Return (x, y) of the center of cell containing provided text 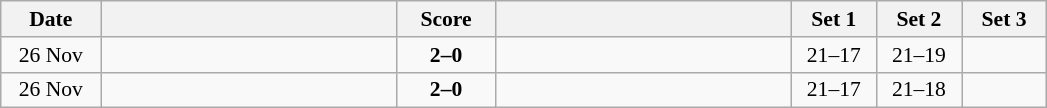
Set 2 (918, 19)
Set 3 (1004, 19)
Set 1 (834, 19)
Date (51, 19)
21–19 (918, 55)
21–18 (918, 90)
Score (446, 19)
